Detect which cell encompasses the target text, then output its [X, Y] center coordinate. 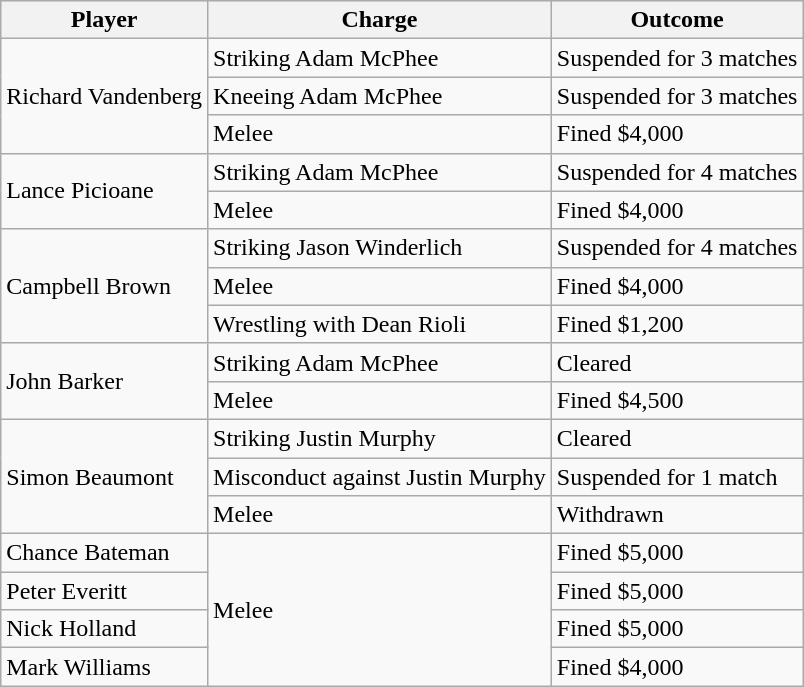
Misconduct against Justin Murphy [380, 477]
Fined $1,200 [677, 324]
Lance Picioane [104, 191]
Richard Vandenberg [104, 96]
Nick Holland [104, 629]
Campbell Brown [104, 286]
Peter Everitt [104, 591]
Kneeing Adam McPhee [380, 96]
John Barker [104, 381]
Charge [380, 20]
Wrestling with Dean Rioli [380, 324]
Outcome [677, 20]
Striking Jason Winderlich [380, 248]
Mark Williams [104, 667]
Striking Justin Murphy [380, 438]
Simon Beaumont [104, 476]
Player [104, 20]
Suspended for 1 match [677, 477]
Withdrawn [677, 515]
Fined $4,500 [677, 400]
Chance Bateman [104, 553]
